Pinpoint the cell where the given text exists, returning its [x, y] midpoint coordinate. 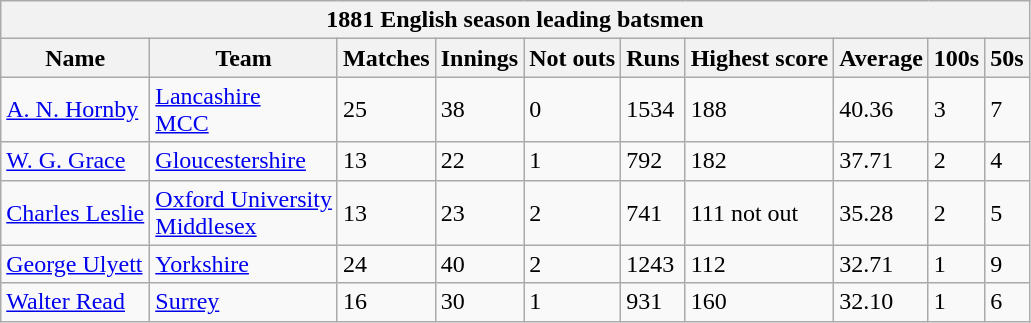
100s [956, 58]
188 [760, 110]
741 [653, 212]
50s [1007, 58]
1243 [653, 264]
32.71 [882, 264]
Innings [479, 58]
37.71 [882, 161]
5 [1007, 212]
16 [386, 302]
1534 [653, 110]
6 [1007, 302]
Gloucestershire [244, 161]
LancashireMCC [244, 110]
Oxford UniversityMiddlesex [244, 212]
Name [76, 58]
7 [1007, 110]
Highest score [760, 58]
Walter Read [76, 302]
A. N. Hornby [76, 110]
40.36 [882, 110]
Average [882, 58]
25 [386, 110]
32.10 [882, 302]
182 [760, 161]
George Ulyett [76, 264]
24 [386, 264]
792 [653, 161]
W. G. Grace [76, 161]
23 [479, 212]
Not outs [572, 58]
35.28 [882, 212]
Matches [386, 58]
112 [760, 264]
Team [244, 58]
Runs [653, 58]
40 [479, 264]
Charles Leslie [76, 212]
Yorkshire [244, 264]
931 [653, 302]
4 [1007, 161]
160 [760, 302]
22 [479, 161]
111 not out [760, 212]
30 [479, 302]
Surrey [244, 302]
38 [479, 110]
3 [956, 110]
1881 English season leading batsmen [515, 20]
9 [1007, 264]
0 [572, 110]
